For the text-containing cell, return its midpoint in [X, Y] coordinate format. 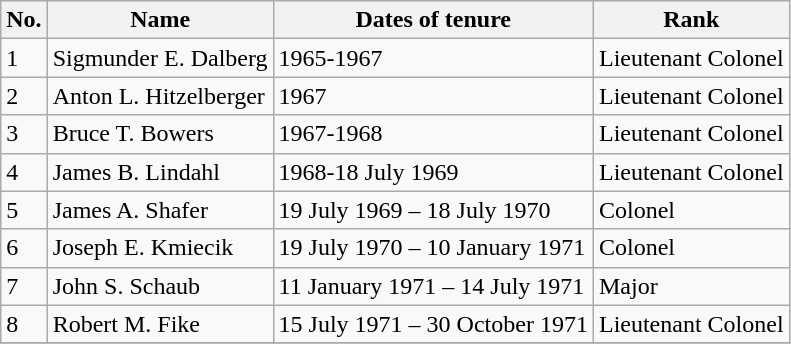
19 July 1969 – 18 July 1970 [433, 210]
Dates of tenure [433, 20]
15 July 1971 – 30 October 1971 [433, 324]
Anton L. Hitzelberger [160, 96]
11 January 1971 – 14 July 1971 [433, 286]
1967 [433, 96]
1967-1968 [433, 134]
5 [24, 210]
James A. Shafer [160, 210]
No. [24, 20]
3 [24, 134]
6 [24, 248]
19 July 1970 – 10 January 1971 [433, 248]
8 [24, 324]
Sigmunder E. Dalberg [160, 58]
Joseph E. Kmiecik [160, 248]
Bruce T. Bowers [160, 134]
7 [24, 286]
Robert M. Fike [160, 324]
1968-18 July 1969 [433, 172]
Name [160, 20]
4 [24, 172]
1965-1967 [433, 58]
Major [691, 286]
2 [24, 96]
Rank [691, 20]
1 [24, 58]
James B. Lindahl [160, 172]
John S. Schaub [160, 286]
